Scan for the cell matching the given text and deliver its (x, y) coordinate at center. 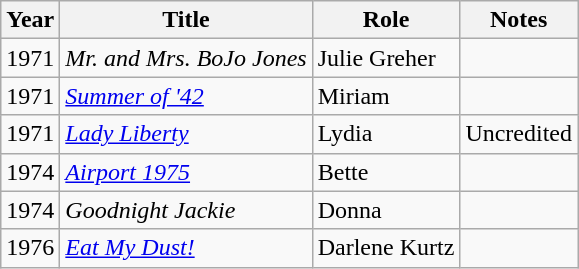
Summer of '42 (186, 96)
Eat My Dust! (186, 248)
Miriam (386, 96)
Year (30, 20)
Title (186, 20)
1976 (30, 248)
Goodnight Jackie (186, 210)
Airport 1975 (186, 172)
Donna (386, 210)
Uncredited (519, 134)
Darlene Kurtz (386, 248)
Lady Liberty (186, 134)
Mr. and Mrs. BoJo Jones (186, 58)
Julie Greher (386, 58)
Lydia (386, 134)
Notes (519, 20)
Role (386, 20)
Bette (386, 172)
